Provide the (x, y) coordinate of the cell's center where the given text is located.  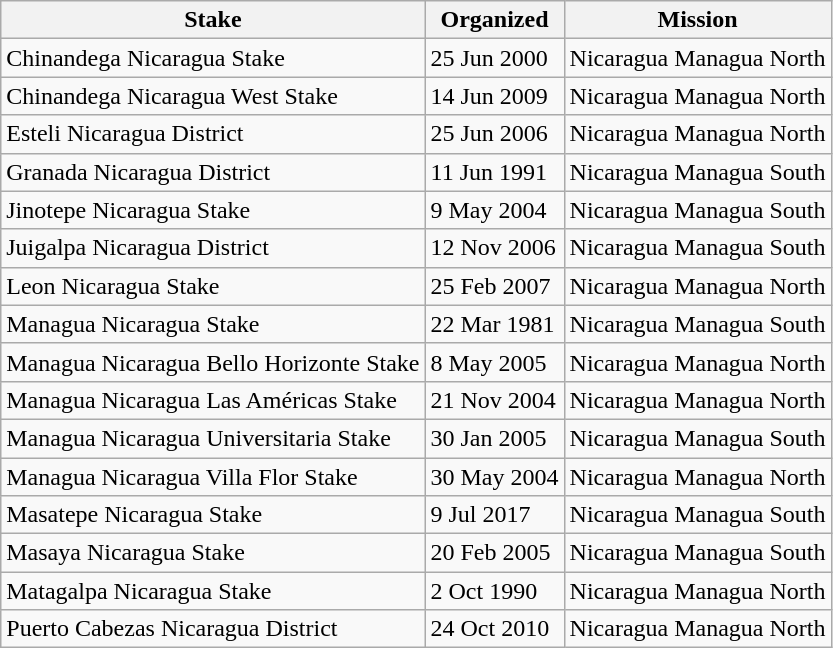
Managua Nicaragua Bello Horizonte Stake (213, 362)
Managua Nicaragua Universitaria Stake (213, 438)
30 May 2004 (494, 477)
Mission (698, 20)
Jinotepe Nicaragua Stake (213, 210)
9 Jul 2017 (494, 515)
14 Jun 2009 (494, 96)
22 Mar 1981 (494, 324)
25 Jun 2006 (494, 134)
25 Feb 2007 (494, 286)
Managua Nicaragua Stake (213, 324)
Managua Nicaragua Las Américas Stake (213, 400)
11 Jun 1991 (494, 172)
2 Oct 1990 (494, 591)
8 May 2005 (494, 362)
25 Jun 2000 (494, 58)
Chinandega Nicaragua Stake (213, 58)
Matagalpa Nicaragua Stake (213, 591)
Juigalpa Nicaragua District (213, 248)
Managua Nicaragua Villa Flor Stake (213, 477)
Masatepe Nicaragua Stake (213, 515)
Esteli Nicaragua District (213, 134)
Granada Nicaragua District (213, 172)
30 Jan 2005 (494, 438)
Organized (494, 20)
12 Nov 2006 (494, 248)
Chinandega Nicaragua West Stake (213, 96)
9 May 2004 (494, 210)
Stake (213, 20)
20 Feb 2005 (494, 553)
Leon Nicaragua Stake (213, 286)
Puerto Cabezas Nicaragua District (213, 629)
Masaya Nicaragua Stake (213, 553)
21 Nov 2004 (494, 400)
24 Oct 2010 (494, 629)
